Return [x, y] of the center of cell containing provided text 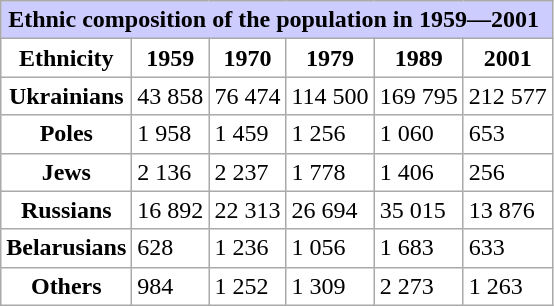
2001 [508, 58]
2 237 [248, 172]
1 056 [330, 248]
13 876 [508, 210]
Jews [66, 172]
Others [66, 286]
628 [170, 248]
1 256 [330, 134]
1 683 [418, 248]
1 263 [508, 286]
22 313 [248, 210]
169 795 [418, 96]
212 577 [508, 96]
Ethnic composition of the population in 1959—2001 [277, 20]
2 273 [418, 286]
Ukrainians [66, 96]
Russians [66, 210]
1 252 [248, 286]
1 778 [330, 172]
1 309 [330, 286]
Belarusians [66, 248]
35 015 [418, 210]
43 858 [170, 96]
26 694 [330, 210]
256 [508, 172]
633 [508, 248]
2 136 [170, 172]
653 [508, 134]
Poles [66, 134]
1 236 [248, 248]
Ethnicity [66, 58]
1989 [418, 58]
114 500 [330, 96]
1 406 [418, 172]
16 892 [170, 210]
984 [170, 286]
1959 [170, 58]
1 459 [248, 134]
1 060 [418, 134]
1979 [330, 58]
1970 [248, 58]
1 958 [170, 134]
76 474 [248, 96]
